Find where the given text appears and provide that cell's center as [X, Y] coordinate. 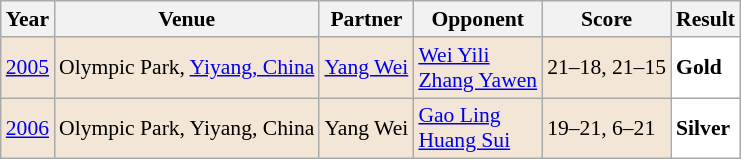
2006 [28, 128]
Wei Yili Zhang Yawen [478, 68]
Partner [366, 19]
Silver [706, 128]
Venue [186, 19]
Year [28, 19]
Opponent [478, 19]
Gao Ling Huang Sui [478, 128]
21–18, 21–15 [606, 68]
2005 [28, 68]
Score [606, 19]
Result [706, 19]
19–21, 6–21 [606, 128]
Gold [706, 68]
